Extract the (x, y) coordinate from the center of the cell holding the provided text.  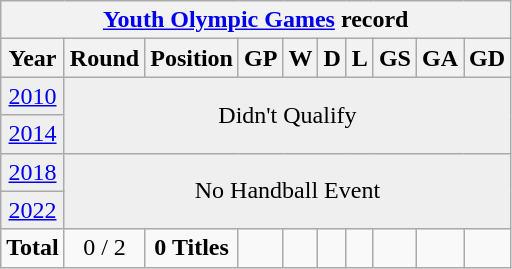
Youth Olympic Games record (256, 20)
W (300, 58)
Position (192, 58)
2018 (33, 172)
GS (394, 58)
Round (104, 58)
D (332, 58)
Year (33, 58)
Didn't Qualify (287, 115)
GA (440, 58)
GP (260, 58)
0 Titles (192, 248)
2022 (33, 210)
2010 (33, 96)
L (360, 58)
0 / 2 (104, 248)
GD (488, 58)
Total (33, 248)
2014 (33, 134)
No Handball Event (287, 191)
